For the text-containing cell, return its midpoint in [X, Y] coordinate format. 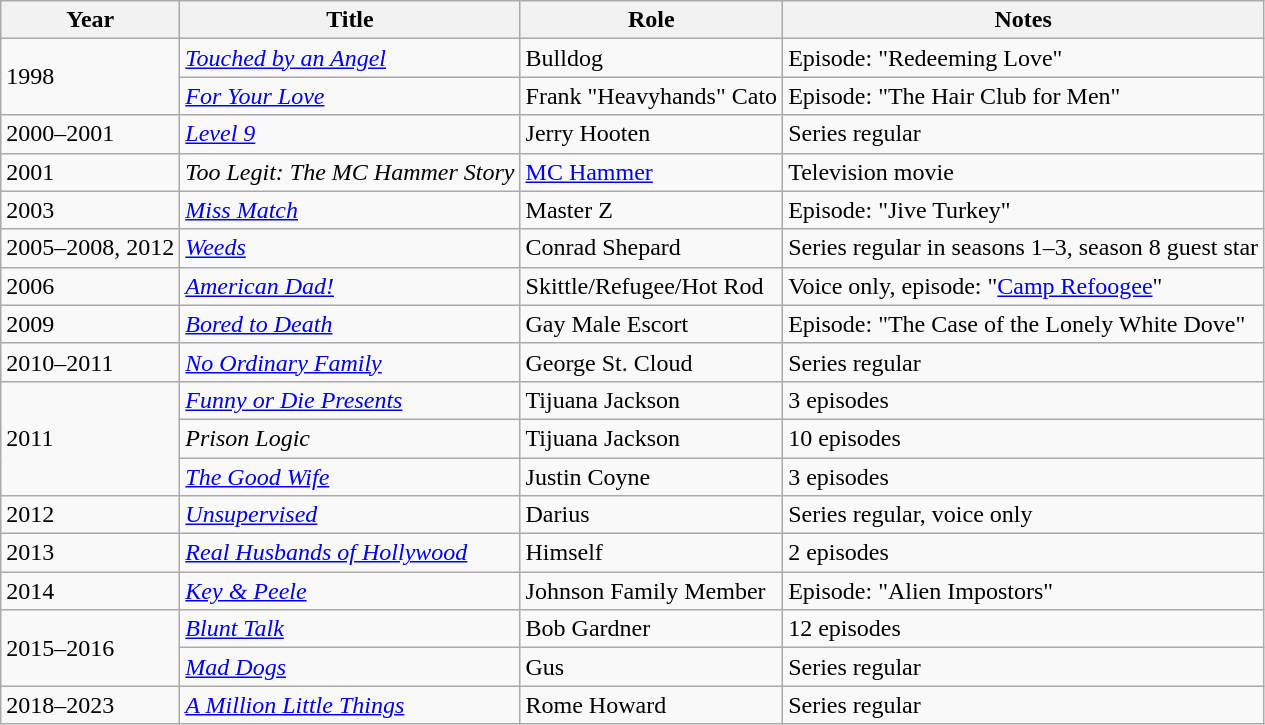
Gus [652, 667]
Bulldog [652, 58]
12 episodes [1024, 629]
Darius [652, 515]
The Good Wife [350, 477]
2005–2008, 2012 [90, 248]
Role [652, 20]
2006 [90, 286]
Mad Dogs [350, 667]
Unsupervised [350, 515]
Jerry Hooten [652, 134]
1998 [90, 77]
Rome Howard [652, 705]
Year [90, 20]
George St. Cloud [652, 362]
Touched by an Angel [350, 58]
Level 9 [350, 134]
No Ordinary Family [350, 362]
10 episodes [1024, 438]
Justin Coyne [652, 477]
Voice only, episode: "Camp Refoogee" [1024, 286]
Episode: "Redeeming Love" [1024, 58]
Bored to Death [350, 324]
Series regular, voice only [1024, 515]
2011 [90, 438]
2009 [90, 324]
Episode: "Jive Turkey" [1024, 210]
2000–2001 [90, 134]
Bob Gardner [652, 629]
Series regular in seasons 1–3, season 8 guest star [1024, 248]
2015–2016 [90, 648]
Too Legit: The MC Hammer Story [350, 172]
Miss Match [350, 210]
Funny or Die Presents [350, 400]
Weeds [350, 248]
2013 [90, 553]
Master Z [652, 210]
MC Hammer [652, 172]
Conrad Shepard [652, 248]
Notes [1024, 20]
Episode: "Alien Impostors" [1024, 591]
Himself [652, 553]
Episode: "The Hair Club for Men" [1024, 96]
Real Husbands of Hollywood [350, 553]
Prison Logic [350, 438]
Johnson Family Member [652, 591]
2 episodes [1024, 553]
2003 [90, 210]
Blunt Talk [350, 629]
2001 [90, 172]
A Million Little Things [350, 705]
2014 [90, 591]
Gay Male Escort [652, 324]
2010–2011 [90, 362]
Title [350, 20]
2018–2023 [90, 705]
2012 [90, 515]
Key & Peele [350, 591]
American Dad! [350, 286]
Episode: "The Case of the Lonely White Dove" [1024, 324]
For Your Love [350, 96]
Frank "Heavyhands" Cato [652, 96]
Skittle/Refugee/Hot Rod [652, 286]
Television movie [1024, 172]
